Capture the cell that displays the provided text and extract its (x, y) central coordinate. 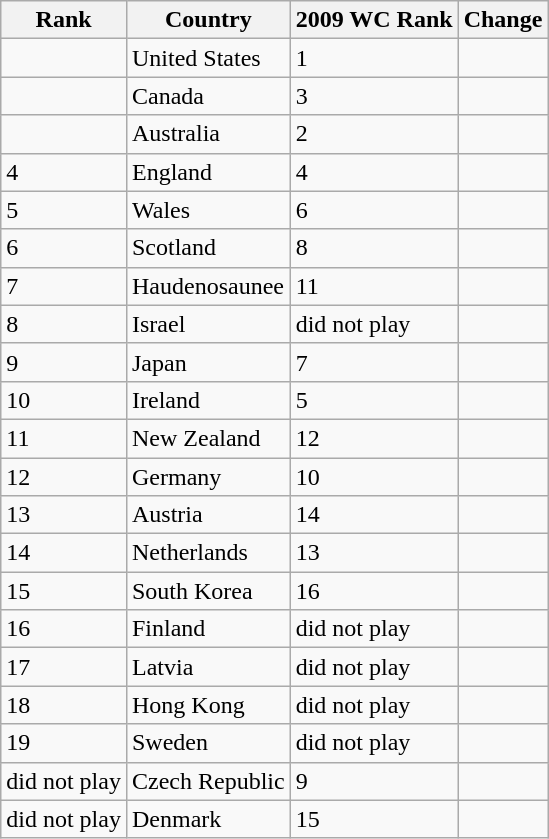
Finland (208, 629)
2009 WC Rank (374, 20)
Denmark (208, 819)
Ireland (208, 400)
Japan (208, 362)
England (208, 172)
Austria (208, 515)
2 (374, 134)
18 (64, 705)
South Korea (208, 591)
Netherlands (208, 553)
Haudenosaunee (208, 286)
Scotland (208, 248)
Latvia (208, 667)
Hong Kong (208, 705)
Rank (64, 20)
3 (374, 96)
19 (64, 743)
New Zealand (208, 438)
Wales (208, 210)
Sweden (208, 743)
17 (64, 667)
Czech Republic (208, 781)
Country (208, 20)
Australia (208, 134)
Israel (208, 324)
Change (503, 20)
Canada (208, 96)
1 (374, 58)
Germany (208, 477)
United States (208, 58)
